Provide the [x, y] coordinate of the cell's center where the given text is located.  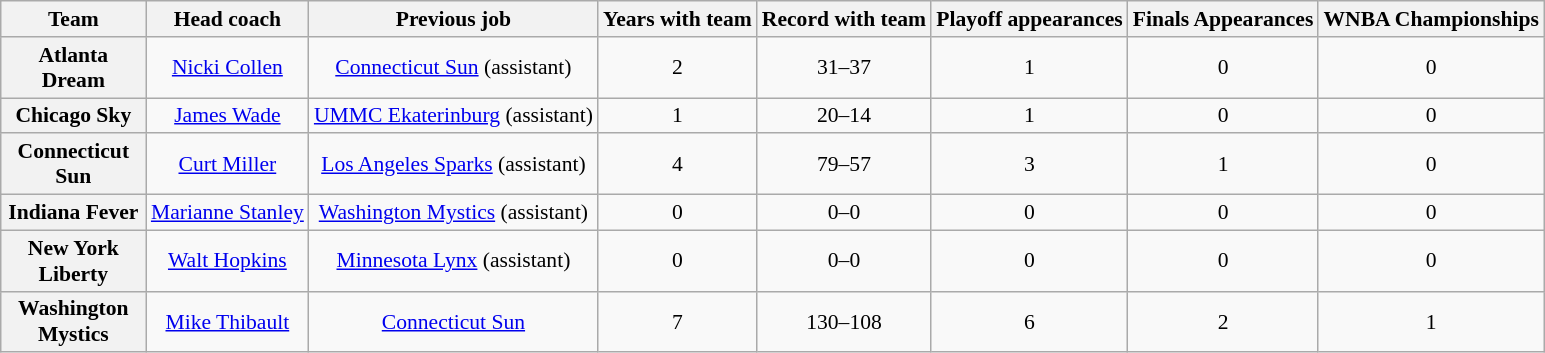
Curt Miller [228, 164]
Previous job [454, 19]
7 [678, 322]
Indiana Fever [74, 213]
Atlanta Dream [74, 68]
Washington Mystics (assistant) [454, 213]
Los Angeles Sparks (assistant) [454, 164]
Marianne Stanley [228, 213]
Connecticut Sun (assistant) [454, 68]
Years with team [678, 19]
31–37 [844, 68]
4 [678, 164]
Record with team [844, 19]
Playoff appearances [1030, 19]
79–57 [844, 164]
New York Liberty [74, 260]
UMMC Ekaterinburg (assistant) [454, 116]
Nicki Collen [228, 68]
Chicago Sky [74, 116]
6 [1030, 322]
20–14 [844, 116]
Mike Thibault [228, 322]
Washington Mystics [74, 322]
Minnesota Lynx (assistant) [454, 260]
James Wade [228, 116]
Finals Appearances [1224, 19]
Head coach [228, 19]
130–108 [844, 322]
3 [1030, 164]
Team [74, 19]
WNBA Championships [1430, 19]
Walt Hopkins [228, 260]
